Scan for the cell matching the given text and deliver its [X, Y] coordinate at center. 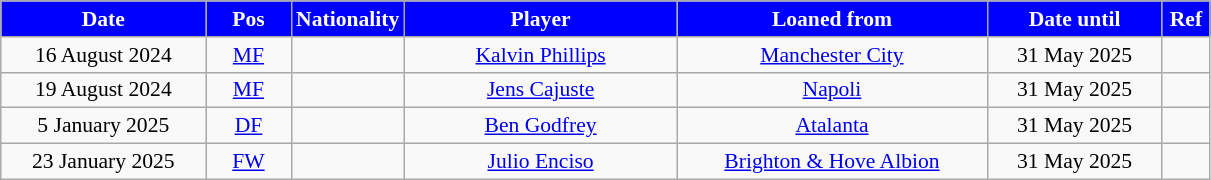
Date until [1074, 19]
16 August 2024 [104, 55]
Kalvin Phillips [540, 55]
Pos [248, 19]
Player [540, 19]
19 August 2024 [104, 90]
Brighton & Hove Albion [832, 162]
Julio Enciso [540, 162]
Jens Cajuste [540, 90]
Ben Godfrey [540, 126]
DF [248, 126]
Manchester City [832, 55]
Date [104, 19]
Napoli [832, 90]
Nationality [348, 19]
FW [248, 162]
5 January 2025 [104, 126]
Loaned from [832, 19]
23 January 2025 [104, 162]
Atalanta [832, 126]
Ref [1186, 19]
